Extract the [X, Y] coordinate from the center of the cell holding the provided text.  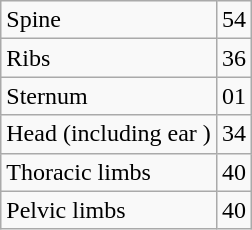
Sternum [109, 96]
01 [234, 96]
54 [234, 20]
Ribs [109, 58]
Pelvic limbs [109, 210]
Spine [109, 20]
Head (including ear ) [109, 134]
36 [234, 58]
34 [234, 134]
Thoracic limbs [109, 172]
